Scan for the cell matching the given text and deliver its [x, y] coordinate at center. 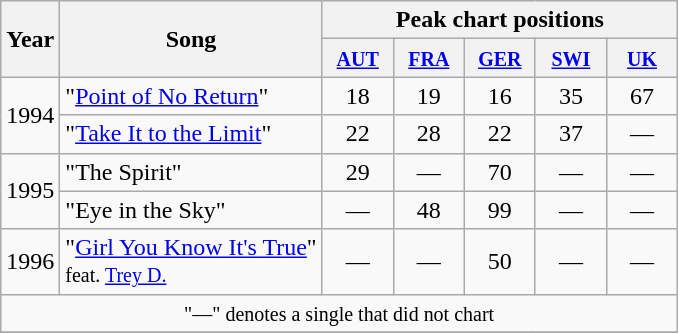
16 [500, 96]
"Point of No Return" [191, 96]
AUT [358, 58]
GER [500, 58]
UK [642, 58]
29 [358, 172]
19 [428, 96]
Year [30, 39]
99 [500, 210]
Song [191, 39]
67 [642, 96]
1996 [30, 262]
FRA [428, 58]
"Eye in the Sky" [191, 210]
1995 [30, 191]
50 [500, 262]
Peak chart positions [500, 20]
35 [570, 96]
70 [500, 172]
"The Spirit" [191, 172]
"—" denotes a single that did not chart [340, 313]
18 [358, 96]
48 [428, 210]
"Take It to the Limit" [191, 134]
"Girl You Know It's True"feat. Trey D. [191, 262]
1994 [30, 115]
28 [428, 134]
SWI [570, 58]
37 [570, 134]
